Locate the cell with the specified text and output its [X, Y] center coordinate. 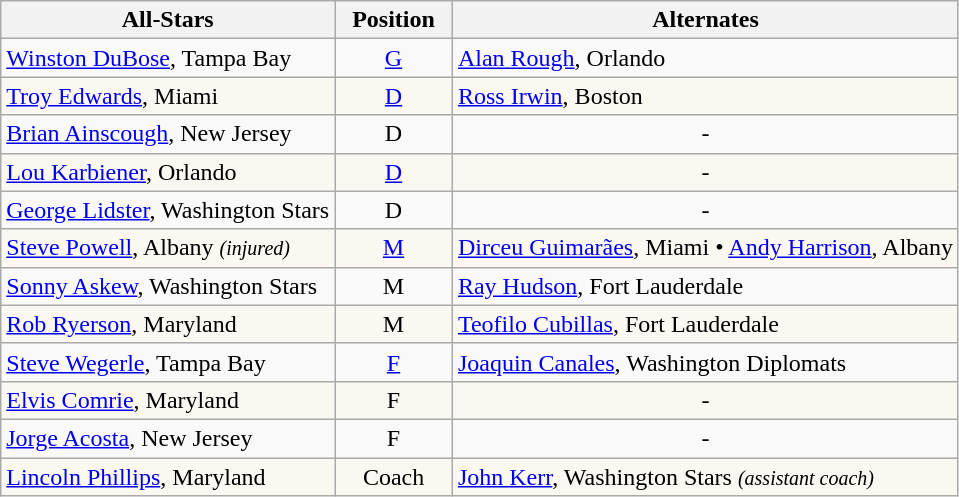
Sonny Askew, Washington Stars [168, 286]
Alan Rough, Orlando [705, 58]
Lou Karbiener, Orlando [168, 172]
Steve Wegerle, Tampa Bay [168, 362]
Position [394, 20]
Alternates [705, 20]
George Lidster, Washington Stars [168, 210]
John Kerr, Washington Stars (assistant coach) [705, 477]
Coach [394, 477]
G [394, 58]
Teofilo Cubillas, Fort Lauderdale [705, 324]
Ray Hudson, Fort Lauderdale [705, 286]
Ross Irwin, Boston [705, 96]
Joaquin Canales, Washington Diplomats [705, 362]
Elvis Comrie, Maryland [168, 400]
Troy Edwards, Miami [168, 96]
Dirceu Guimarães, Miami • Andy Harrison, Albany [705, 248]
Rob Ryerson, Maryland [168, 324]
Winston DuBose, Tampa Bay [168, 58]
Lincoln Phillips, Maryland [168, 477]
All-Stars [168, 20]
Jorge Acosta, New Jersey [168, 438]
Brian Ainscough, New Jersey [168, 134]
Steve Powell, Albany (injured) [168, 248]
